Return the [x, y] coordinate for the center point of the cell that contains the specified text.  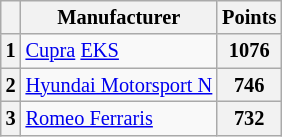
1 [11, 51]
Cupra EKS [120, 51]
2 [11, 85]
Hyundai Motorsport N [120, 85]
732 [249, 118]
Romeo Ferraris [120, 118]
746 [249, 85]
1076 [249, 51]
Manufacturer [120, 17]
Points [249, 17]
3 [11, 118]
